Scan for the cell matching the given text and deliver its (X, Y) coordinate at center. 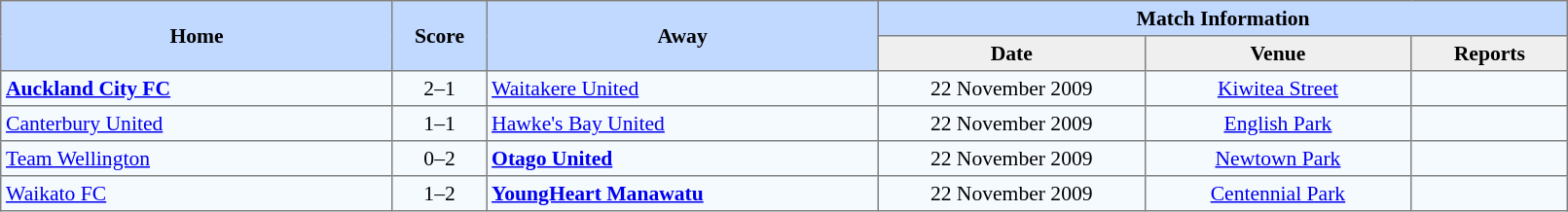
English Park (1278, 124)
0–2 (440, 159)
Otago United (683, 159)
Auckland City FC (197, 88)
YoungHeart Manawatu (683, 194)
Kiwitea Street (1278, 88)
Waitakere United (683, 88)
Away (683, 36)
Date (1011, 53)
2–1 (440, 88)
Score (440, 36)
Venue (1278, 53)
Canterbury United (197, 124)
Match Information (1222, 18)
Centennial Park (1278, 194)
1–2 (440, 194)
Newtown Park (1278, 159)
Team Wellington (197, 159)
Home (197, 36)
Reports (1489, 53)
1–1 (440, 124)
Hawke's Bay United (683, 124)
Waikato FC (197, 194)
